Provide the (x, y) coordinate of the cell's center where the given text is located.  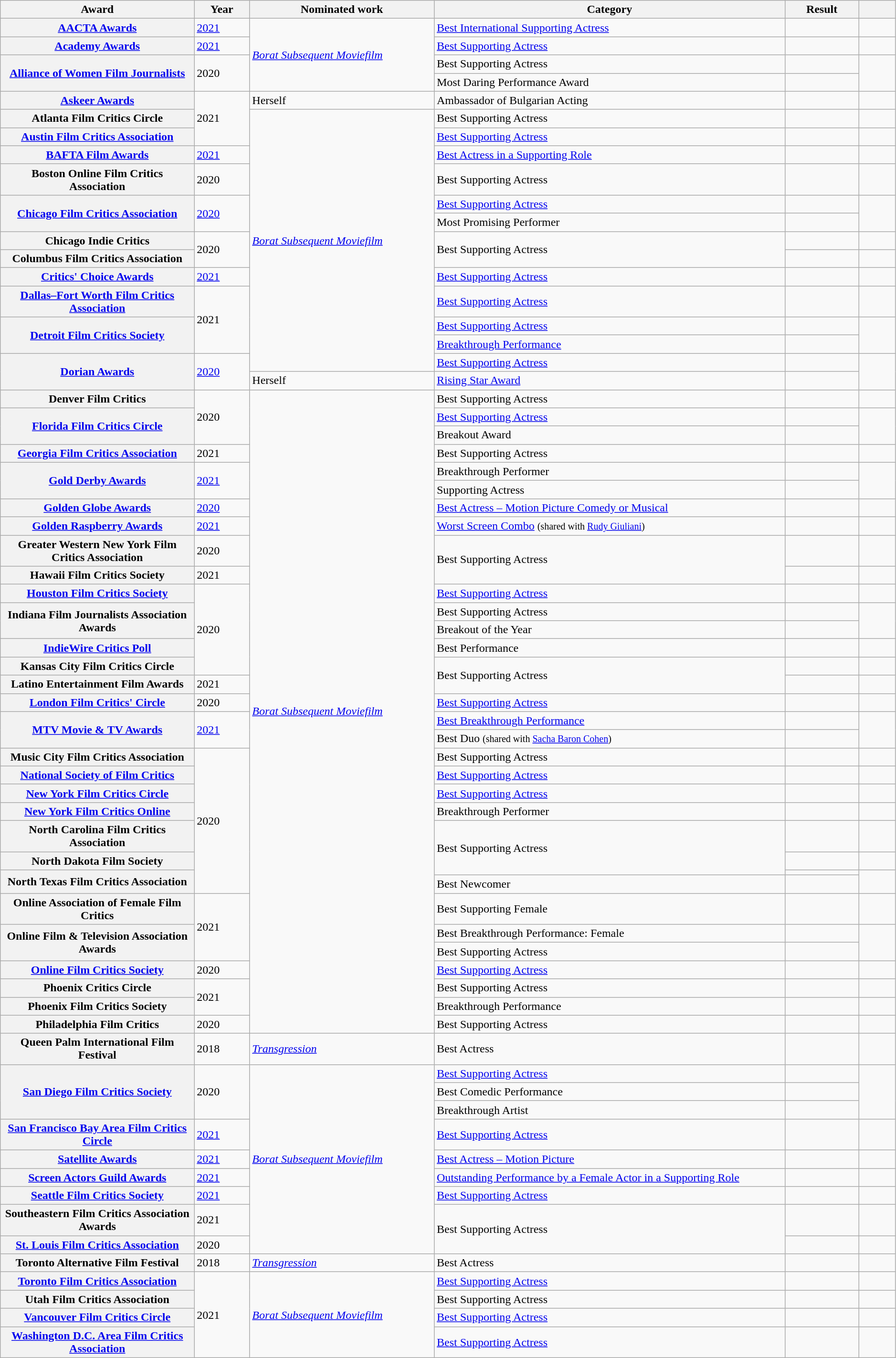
Alliance of Women Film Journalists (97, 73)
Best Actress – Motion Picture (609, 1159)
Phoenix Film Critics Society (97, 1006)
Best Actress in a Supporting Role (609, 155)
Indiana Film Journalists Association Awards (97, 621)
Dallas–Fort Worth Film Critics Association (97, 302)
Houston Film Critics Society (97, 594)
Breakthrough Artist (609, 1110)
North Dakota Film Society (97, 861)
Latino Entertainment Film Awards (97, 684)
Nominated work (342, 10)
Academy Awards (97, 46)
Online Film Critics Society (97, 970)
Ambassador of Bulgarian Acting (609, 100)
Greater Western New York Film Critics Association (97, 550)
Phoenix Critics Circle (97, 988)
North Texas Film Critics Association (97, 881)
BAFTA Film Awards (97, 155)
Southeastern Film Critics Association Awards (97, 1220)
Worst Screen Combo (shared with Rudy Giuliani) (609, 526)
Best Actress – Motion Picture Comedy or Musical (609, 508)
Hawaii Film Critics Society (97, 575)
Queen Palm International Film Festival (97, 1049)
Best Performance (609, 648)
Award (97, 10)
North Carolina Film Critics Association (97, 836)
Florida Film Critics Circle (97, 426)
Philadelphia Film Critics (97, 1024)
Satellite Awards (97, 1159)
AACTA Awards (97, 28)
Austin Film Critics Association (97, 137)
Dorian Awards (97, 371)
Kansas City Film Critics Circle (97, 666)
Best Breakthrough Performance (609, 721)
Year (222, 10)
Music City Film Critics Association (97, 757)
Golden Globe Awards (97, 508)
Breakout Award (609, 435)
Detroit Film Critics Society (97, 335)
Best Duo (shared with Sacha Baron Cohen) (609, 739)
Chicago Indie Critics (97, 240)
Critics' Choice Awards (97, 277)
Most Promising Performer (609, 222)
Best Newcomer (609, 884)
Gold Derby Awards (97, 480)
Toronto Alternative Film Festival (97, 1263)
Chicago Film Critics Association (97, 213)
Online Film & Television Association Awards (97, 943)
Category (609, 10)
Outstanding Performance by a Female Actor in a Supporting Role (609, 1177)
Screen Actors Guild Awards (97, 1177)
Askeer Awards (97, 100)
Best Supporting Female (609, 909)
Utah Film Critics Association (97, 1299)
Best International Supporting Actress (609, 28)
Toronto Film Critics Association (97, 1281)
Best Comedic Performance (609, 1092)
Breakout of the Year (609, 630)
IndieWire Critics Poll (97, 648)
Online Association of Female Film Critics (97, 909)
Supporting Actress (609, 489)
National Society of Film Critics (97, 775)
Vancouver Film Critics Circle (97, 1317)
Result (822, 10)
Denver Film Critics (97, 399)
New York Film Critics Circle (97, 793)
Columbus Film Critics Association (97, 259)
San Diego Film Critics Society (97, 1092)
London Film Critics' Circle (97, 702)
Seattle Film Critics Society (97, 1196)
Rising Star Award (609, 381)
Washington D.C. Area Film Critics Association (97, 1342)
Most Daring Performance Award (609, 82)
MTV Movie & TV Awards (97, 730)
Georgia Film Critics Association (97, 453)
Best Breakthrough Performance: Female (609, 934)
New York Film Critics Online (97, 811)
San Francisco Bay Area Film Critics Circle (97, 1135)
Atlanta Film Critics Circle (97, 118)
St. Louis Film Critics Association (97, 1245)
Boston Online Film Critics Association (97, 180)
Golden Raspberry Awards (97, 526)
